Provide the [x, y] coordinate of the cell's center where the given text is located.  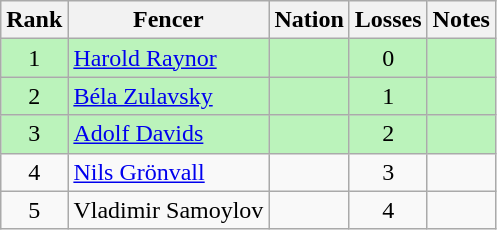
Nils Grönvall [168, 172]
0 [388, 58]
5 [34, 210]
Notes [461, 20]
Fencer [168, 20]
Vladimir Samoylov [168, 210]
Losses [388, 20]
Rank [34, 20]
Béla Zulavsky [168, 96]
Nation [309, 20]
Harold Raynor [168, 58]
Adolf Davids [168, 134]
